Return the (x, y) coordinate for the center point of the cell that contains the specified text.  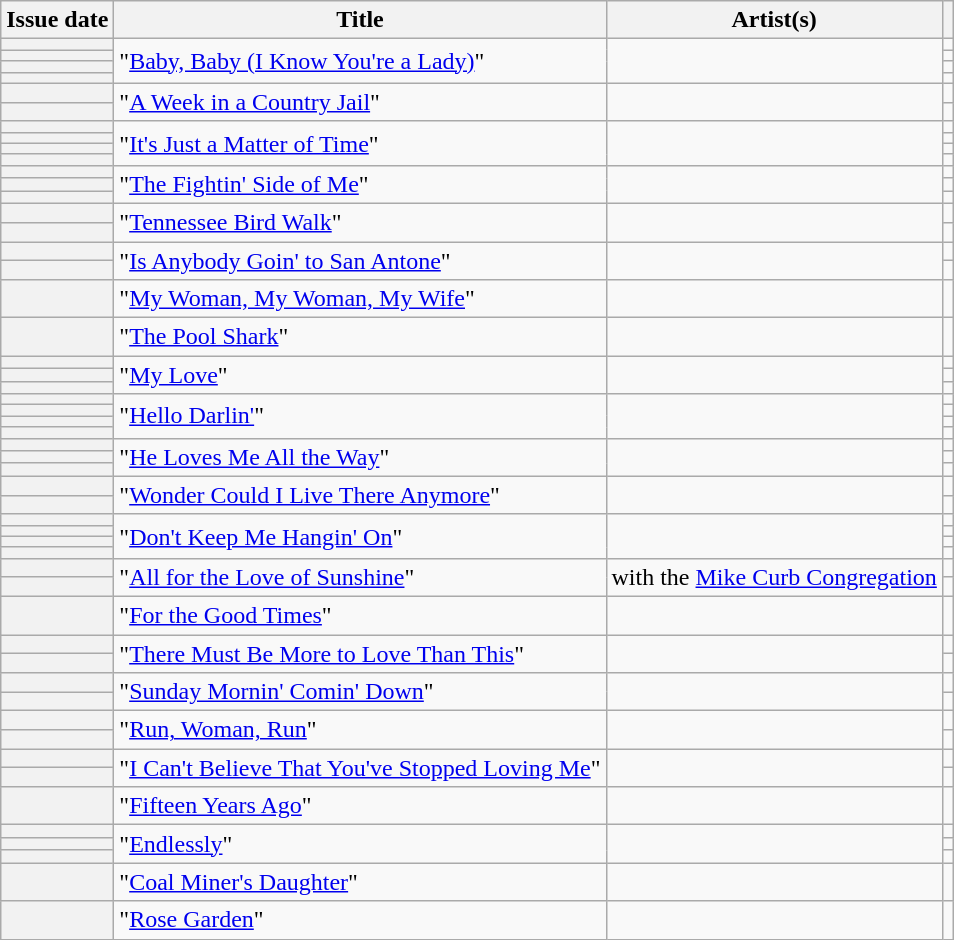
"Don't Keep Me Hangin' On" (360, 536)
"The Fightin' Side of Me" (360, 184)
"Endlessly" (360, 844)
"Baby, Baby (I Know You're a Lady)" (360, 61)
"All for the Love of Sunshine" (360, 577)
"Rose Garden" (360, 920)
"I Can't Believe That You've Stopped Loving Me" (360, 768)
"Sunday Mornin' Comin' Down" (360, 692)
"The Pool Shark" (360, 337)
"He Loves Me All the Way" (360, 457)
"For the Good Times" (360, 615)
with the Mike Curb Congregation (774, 577)
"Tennessee Bird Walk" (360, 222)
"Coal Miner's Daughter" (360, 882)
"Wonder Could I Live There Anymore" (360, 495)
"Run, Woman, Run" (360, 730)
Artist(s) (774, 20)
"Is Anybody Goin' to San Antone" (360, 261)
"There Must Be More to Love Than This" (360, 653)
"My Woman, My Woman, My Wife" (360, 299)
"Hello Darlin'" (360, 416)
Issue date (58, 20)
"A Week in a Country Jail" (360, 102)
"Fifteen Years Ago" (360, 806)
"It's Just a Matter of Time" (360, 143)
"My Love" (360, 375)
Title (360, 20)
